Find where the given text appears and provide that cell's center as [X, Y] coordinate. 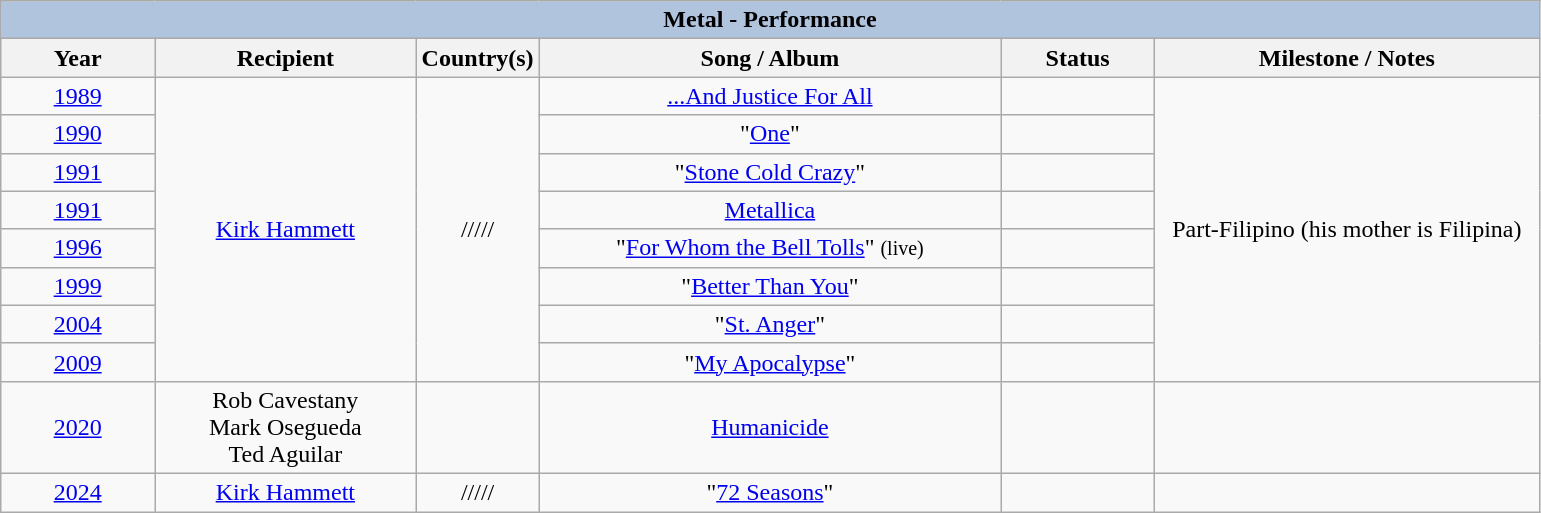
1999 [78, 286]
Milestone / Notes [1346, 58]
1989 [78, 96]
Humanicide [770, 427]
1990 [78, 134]
Recipient [286, 58]
Rob CavestanyMark OseguedaTed Aguilar [286, 427]
"72 Seasons" [770, 492]
2004 [78, 324]
"For Whom the Bell Tolls" (live) [770, 248]
1996 [78, 248]
2024 [78, 492]
...And Justice For All [770, 96]
Part-Filipino (his mother is Filipina) [1346, 229]
Metal - Performance [770, 20]
"One" [770, 134]
Year [78, 58]
Status [1078, 58]
"Stone Cold Crazy" [770, 172]
Metallica [770, 210]
2009 [78, 362]
Country(s) [478, 58]
"St. Anger" [770, 324]
"My Apocalypse" [770, 362]
"Better Than You" [770, 286]
2020 [78, 427]
Song / Album [770, 58]
